Return the [X, Y] coordinate for the center point of the cell that contains the specified text.  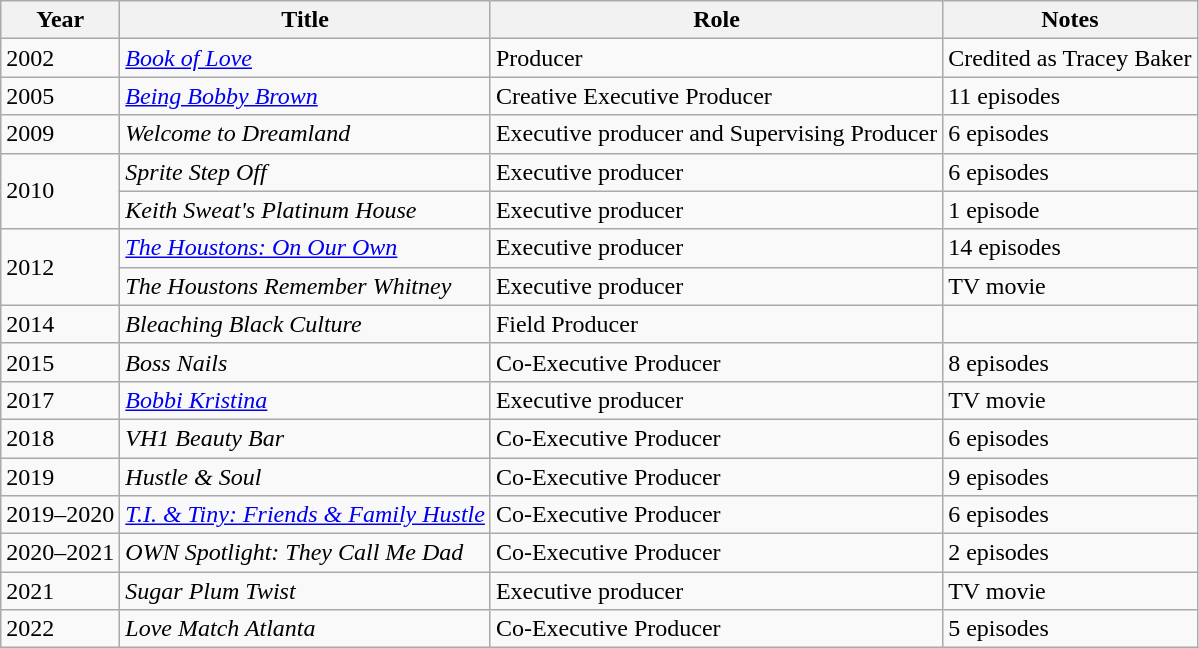
Sugar Plum Twist [306, 591]
VH1 Beauty Bar [306, 438]
5 episodes [1070, 629]
Producer [716, 58]
Sprite Step Off [306, 172]
2021 [60, 591]
2018 [60, 438]
14 episodes [1070, 248]
2002 [60, 58]
The Houstons Remember Whitney [306, 286]
2020–2021 [60, 553]
Executive producer and Supervising Producer [716, 134]
Notes [1070, 20]
Being Bobby Brown [306, 96]
2012 [60, 267]
1 episode [1070, 210]
2009 [60, 134]
Keith Sweat's Platinum House [306, 210]
2017 [60, 400]
Welcome to Dreamland [306, 134]
Creative Executive Producer [716, 96]
2022 [60, 629]
2010 [60, 191]
Field Producer [716, 324]
8 episodes [1070, 362]
11 episodes [1070, 96]
T.I. & Tiny: Friends & Family Hustle [306, 515]
Bleaching Black Culture [306, 324]
Book of Love [306, 58]
2014 [60, 324]
Year [60, 20]
Love Match Atlanta [306, 629]
2019–2020 [60, 515]
OWN Spotlight: They Call Me Dad [306, 553]
Title [306, 20]
9 episodes [1070, 477]
Bobbi Kristina [306, 400]
2015 [60, 362]
Hustle & Soul [306, 477]
2 episodes [1070, 553]
2019 [60, 477]
2005 [60, 96]
Boss Nails [306, 362]
Role [716, 20]
The Houstons: On Our Own [306, 248]
Credited as Tracey Baker [1070, 58]
